Provide the [X, Y] coordinate of the cell's center where the given text is located.  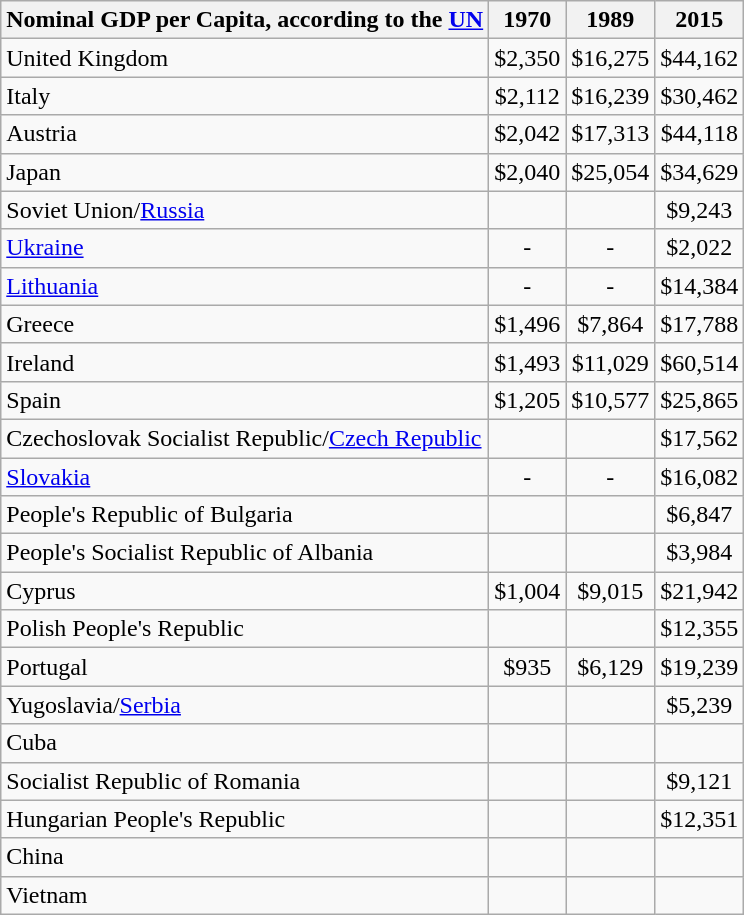
$16,082 [700, 477]
People's Republic of Bulgaria [245, 515]
$21,942 [700, 591]
$2,022 [700, 248]
2015 [700, 20]
$10,577 [610, 400]
$25,865 [700, 400]
$11,029 [610, 362]
Greece [245, 324]
1970 [528, 20]
$17,313 [610, 134]
$25,054 [610, 172]
Cuba [245, 743]
Ukraine [245, 248]
$9,243 [700, 210]
Spain [245, 400]
Slovakia [245, 477]
Austria [245, 134]
Yugoslavia/Serbia [245, 705]
$1,004 [528, 591]
Italy [245, 96]
$17,562 [700, 438]
$14,384 [700, 286]
China [245, 857]
$16,239 [610, 96]
$2,042 [528, 134]
$12,355 [700, 629]
$5,239 [700, 705]
$7,864 [610, 324]
$34,629 [700, 172]
$9,121 [700, 781]
Hungarian People's Republic [245, 819]
$44,118 [700, 134]
Czechoslovak Socialist Republic/Czech Republic [245, 438]
Soviet Union/Russia [245, 210]
1989 [610, 20]
$3,984 [700, 553]
$12,351 [700, 819]
$1,205 [528, 400]
$19,239 [700, 667]
People's Socialist Republic of Albania [245, 553]
$60,514 [700, 362]
$30,462 [700, 96]
$9,015 [610, 591]
Nominal GDP per Capita, according to the UN [245, 20]
Lithuania [245, 286]
$2,112 [528, 96]
$6,129 [610, 667]
Portugal [245, 667]
$16,275 [610, 58]
$2,350 [528, 58]
Socialist Republic of Romania [245, 781]
Ireland [245, 362]
$1,496 [528, 324]
Cyprus [245, 591]
$6,847 [700, 515]
United Kingdom [245, 58]
$935 [528, 667]
Vietnam [245, 895]
Polish People's Republic [245, 629]
$44,162 [700, 58]
$2,040 [528, 172]
$17,788 [700, 324]
$1,493 [528, 362]
Japan [245, 172]
